Return [X, Y] of the center of cell containing provided text 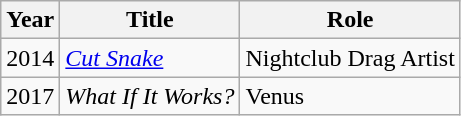
Title [150, 20]
Cut Snake [150, 58]
What If It Works? [150, 96]
2014 [30, 58]
Role [350, 20]
Venus [350, 96]
Nightclub Drag Artist [350, 58]
Year [30, 20]
2017 [30, 96]
